Provide the (X, Y) coordinate of the cell's center where the given text is located.  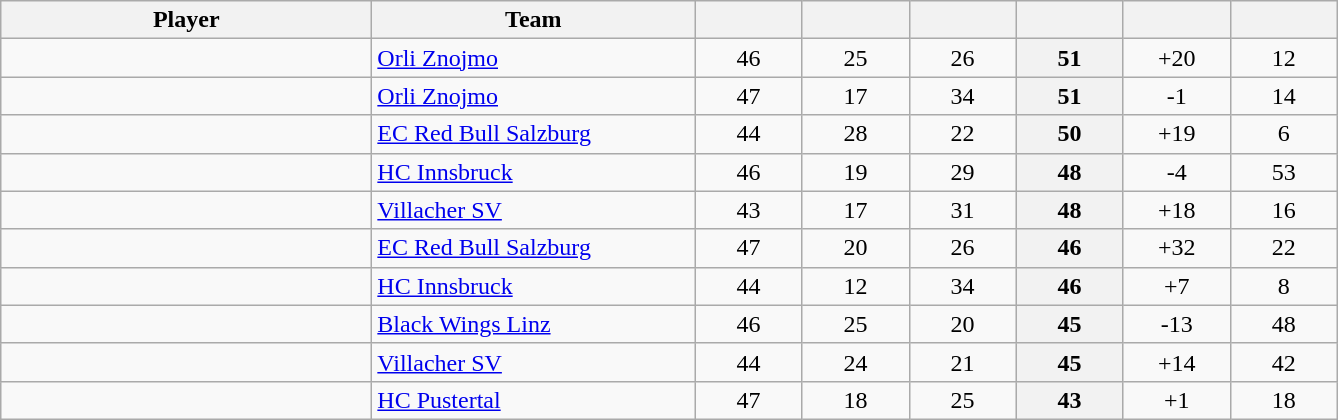
+20 (1176, 58)
Black Wings Linz (534, 324)
31 (962, 210)
-1 (1176, 96)
16 (1284, 210)
+7 (1176, 286)
+19 (1176, 134)
-4 (1176, 172)
+14 (1176, 362)
6 (1284, 134)
19 (856, 172)
50 (1070, 134)
+18 (1176, 210)
+32 (1176, 248)
21 (962, 362)
14 (1284, 96)
HC Pustertal (534, 400)
29 (962, 172)
53 (1284, 172)
24 (856, 362)
Player (186, 20)
+1 (1176, 400)
42 (1284, 362)
8 (1284, 286)
-13 (1176, 324)
Team (534, 20)
28 (856, 134)
